Locate the cell with the specified text and output its [X, Y] center coordinate. 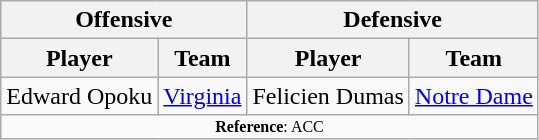
Offensive [124, 20]
Notre Dame [474, 96]
Edward Opoku [80, 96]
Felicien Dumas [328, 96]
Virginia [202, 96]
Reference: ACC [270, 127]
Defensive [392, 20]
